Pinpoint the cell where the given text exists, returning its (X, Y) midpoint coordinate. 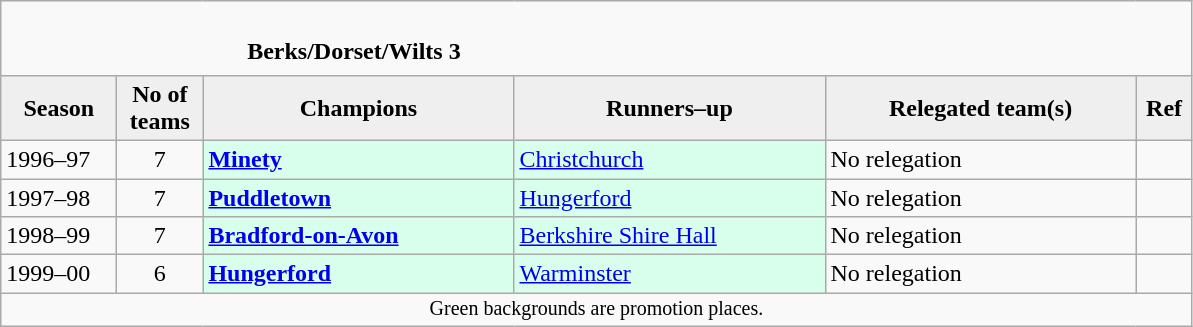
Champions (358, 108)
Bradford-on-Avon (358, 236)
Minety (358, 159)
1999–00 (59, 274)
Ref (1164, 108)
1996–97 (59, 159)
6 (160, 274)
Green backgrounds are promotion places. (596, 310)
Runners–up (670, 108)
1997–98 (59, 197)
Christchurch (670, 159)
Relegated team(s) (980, 108)
Puddletown (358, 197)
No of teams (160, 108)
Warminster (670, 274)
1998–99 (59, 236)
Season (59, 108)
Berkshire Shire Hall (670, 236)
